Determine the (X, Y) coordinate at the center of the cell enclosing the given text.  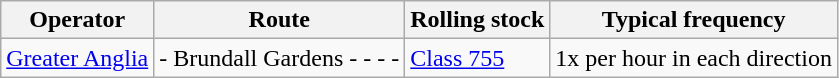
Rolling stock (478, 20)
Route (280, 20)
Typical frequency (694, 20)
Operator (78, 20)
1x per hour in each direction (694, 58)
Class 755 (478, 58)
Greater Anglia (78, 58)
- Brundall Gardens - - - - (280, 58)
